Extract the (X, Y) coordinate from the center of the cell holding the provided text.  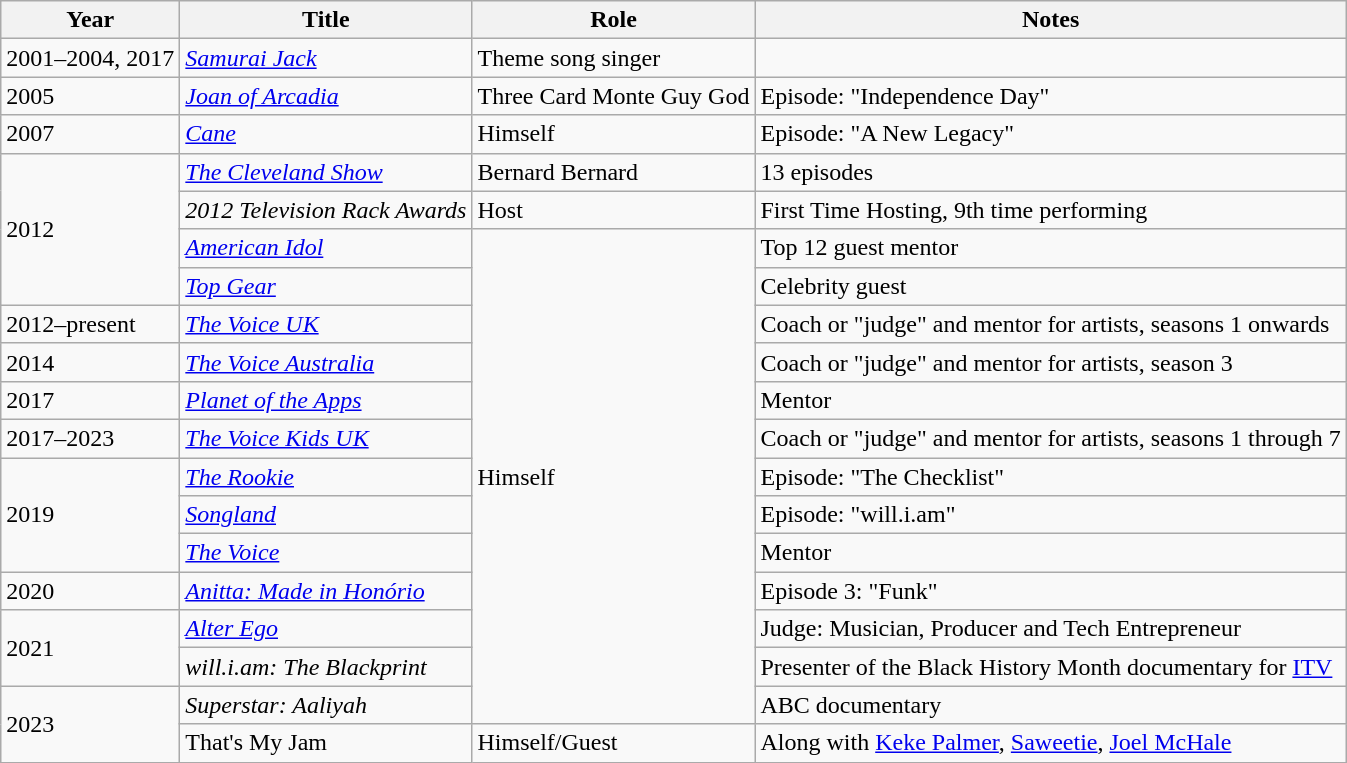
Notes (1050, 20)
2007 (90, 134)
2001–2004, 2017 (90, 58)
Episode: "The Checklist" (1050, 477)
2012–present (90, 324)
Samurai Jack (326, 58)
Anitta: Made in Honório (326, 591)
The Voice (326, 553)
First Time Hosting, 9th time performing (1050, 210)
Host (614, 210)
Episode: "will.i.am" (1050, 515)
Title (326, 20)
Coach or "judge" and mentor for artists, season 3 (1050, 362)
2014 (90, 362)
Songland (326, 515)
The Rookie (326, 477)
Top 12 guest mentor (1050, 248)
Joan of Arcadia (326, 96)
13 episodes (1050, 172)
Episode: "A New Legacy" (1050, 134)
Three Card Monte Guy God (614, 96)
Judge: Musician, Producer and Tech Entrepreneur (1050, 629)
Role (614, 20)
The Voice UK (326, 324)
2019 (90, 515)
Presenter of the Black History Month documentary for ITV (1050, 667)
Bernard Bernard (614, 172)
Planet of the Apps (326, 400)
Cane (326, 134)
2021 (90, 648)
Superstar: Aaliyah (326, 705)
2012 (90, 229)
ABC documentary (1050, 705)
2023 (90, 724)
Theme song singer (614, 58)
2012 Television Rack Awards (326, 210)
The Voice Australia (326, 362)
Celebrity guest (1050, 286)
Coach or "judge" and mentor for artists, seasons 1 onwards (1050, 324)
Himself/Guest (614, 743)
2020 (90, 591)
Coach or "judge" and mentor for artists, seasons 1 through 7 (1050, 438)
That's My Jam (326, 743)
2017–2023 (90, 438)
The Cleveland Show (326, 172)
will.i.am: The Blackprint (326, 667)
Along with Keke Palmer, Saweetie, Joel McHale (1050, 743)
The Voice Kids UK (326, 438)
Episode 3: "Funk" (1050, 591)
Year (90, 20)
Alter Ego (326, 629)
2017 (90, 400)
Top Gear (326, 286)
American Idol (326, 248)
Episode: "Independence Day" (1050, 96)
2005 (90, 96)
